Return the [x, y] coordinate for the center point of the cell that contains the specified text.  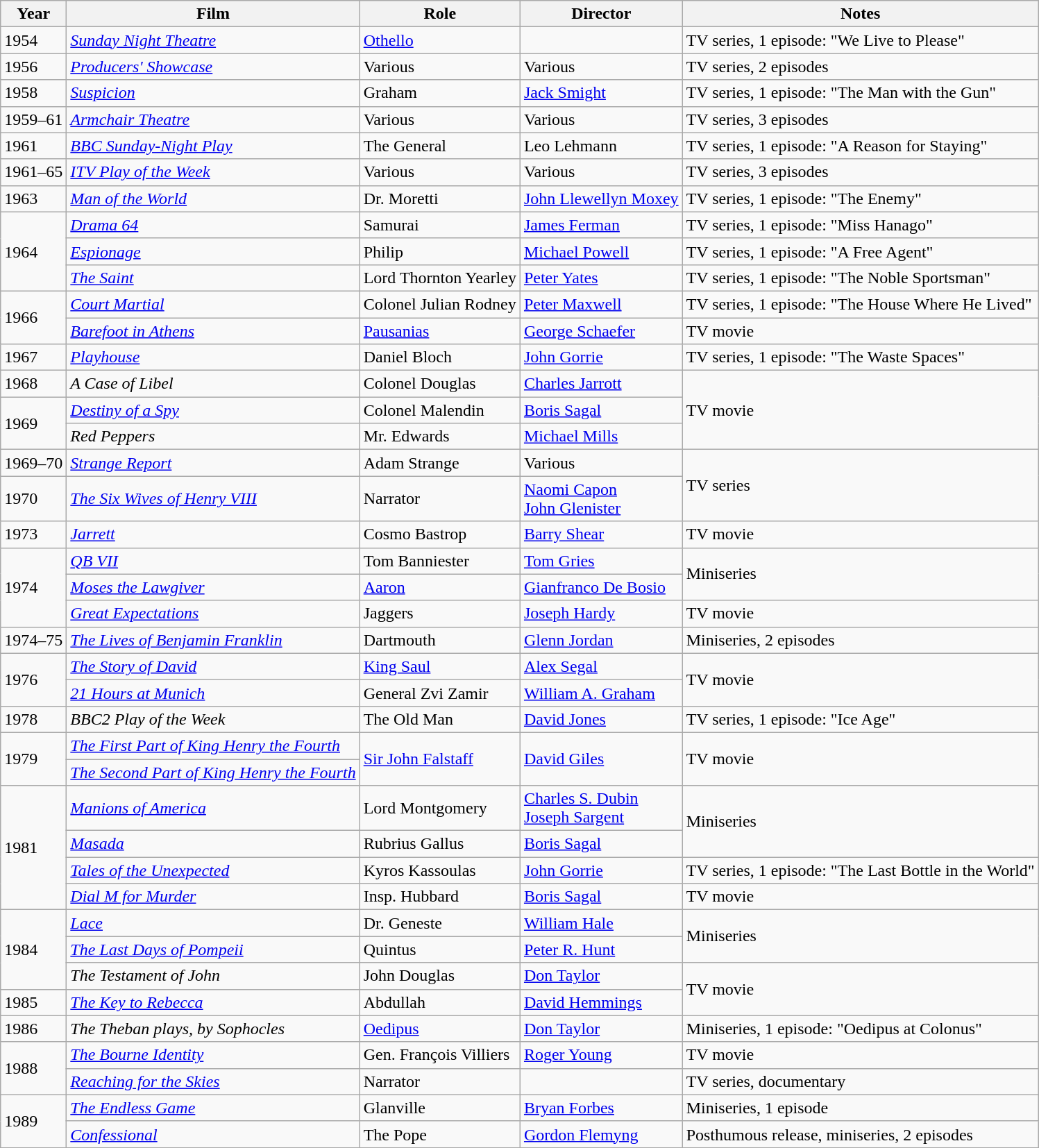
Film [213, 14]
1964 [33, 251]
Confessional [213, 1134]
James Ferman [601, 225]
Miniseries, 2 episodes [861, 640]
1969 [33, 423]
The Key to Rebecca [213, 1002]
TV series, 1 episode: "A Free Agent" [861, 251]
1959–61 [33, 119]
Gen. François Villiers [440, 1055]
Dial M for Murder [213, 897]
TV series, 1 episode: "Miss Hanago" [861, 225]
1986 [33, 1029]
Colonel Douglas [440, 384]
George Schaefer [601, 331]
Sunday Night Theatre [213, 40]
Peter Maxwell [601, 304]
Naomi CaponJohn Glenister [601, 498]
TV series, 2 episodes [861, 67]
Abdullah [440, 1002]
Miniseries, 1 episode: "Oedipus at Colonus" [861, 1029]
David Giles [601, 759]
The Second Part of King Henry the Fourth [213, 773]
Manions of America [213, 808]
1956 [33, 67]
Drama 64 [213, 225]
Samurai [440, 225]
Insp. Hubbard [440, 897]
King Saul [440, 666]
Tales of the Unexpected [213, 870]
Adam Strange [440, 463]
Red Peppers [213, 437]
1973 [33, 534]
1958 [33, 93]
1963 [33, 199]
Playhouse [213, 357]
The Old Man [440, 719]
William A. Graham [601, 693]
1984 [33, 949]
The Saint [213, 278]
1961 [33, 146]
Armchair Theatre [213, 119]
Dr. Geneste [440, 923]
1970 [33, 498]
TV series, 1 episode: "We Live to Please" [861, 40]
William Hale [601, 923]
Dartmouth [440, 640]
Reaching for the Skies [213, 1081]
21 Hours at Munich [213, 693]
1961–65 [33, 172]
Lord Thornton Yearley [440, 278]
The Theban plays, by Sophocles [213, 1029]
Barefoot in Athens [213, 331]
The Lives of Benjamin Franklin [213, 640]
Aaron [440, 587]
The First Part of King Henry the Fourth [213, 745]
Destiny of a Spy [213, 410]
Lord Montgomery [440, 808]
Year [33, 14]
1974 [33, 587]
Peter Yates [601, 278]
The Testament of John [213, 976]
Mr. Edwards [440, 437]
The Last Days of Pompeii [213, 949]
TV series, 1 episode: "The Man with the Gun" [861, 93]
Miniseries, 1 episode [861, 1108]
Great Expectations [213, 614]
Tom Banniester [440, 561]
QB VII [213, 561]
Bryan Forbes [601, 1108]
Quintus [440, 949]
Leo Lehmann [601, 146]
Lace [213, 923]
TV series, documentary [861, 1081]
Philip [440, 251]
The Six Wives of Henry VIII [213, 498]
ITV Play of the Week [213, 172]
The Bourne Identity [213, 1055]
Glenn Jordan [601, 640]
1969–70 [33, 463]
1989 [33, 1121]
Roger Young [601, 1055]
Michael Powell [601, 251]
1985 [33, 1002]
TV series, 1 episode: "Ice Age" [861, 719]
Court Martial [213, 304]
1974–75 [33, 640]
Othello [440, 40]
TV series, 1 episode: "The Noble Sportsman" [861, 278]
Jack Smight [601, 93]
Colonel Julian Rodney [440, 304]
Posthumous release, miniseries, 2 episodes [861, 1134]
Oedipus [440, 1029]
Gordon Flemyng [601, 1134]
TV series, 1 episode: "The Waste Spaces" [861, 357]
Jarrett [213, 534]
TV series, 1 episode: "The Last Bottle in the World" [861, 870]
Charles S. DubinJoseph Sargent [601, 808]
1976 [33, 679]
General Zvi Zamir [440, 693]
Colonel Malendin [440, 410]
Masada [213, 844]
Daniel Bloch [440, 357]
Producers' Showcase [213, 67]
Michael Mills [601, 437]
John Llewellyn Moxey [601, 199]
The Pope [440, 1134]
Sir John Falstaff [440, 759]
BBC Sunday-Night Play [213, 146]
David Jones [601, 719]
David Hemmings [601, 1002]
Peter R. Hunt [601, 949]
Joseph Hardy [601, 614]
The Endless Game [213, 1108]
Strange Report [213, 463]
Tom Gries [601, 561]
Glanville [440, 1108]
Charles Jarrott [601, 384]
TV series, 1 episode: "The House Where He Lived" [861, 304]
1981 [33, 848]
1988 [33, 1068]
Espionage [213, 251]
Alex Segal [601, 666]
Rubrius Gallus [440, 844]
Man of the World [213, 199]
John Douglas [440, 976]
TV series, 1 episode: "A Reason for Staying" [861, 146]
Dr. Moretti [440, 199]
A Case of Libel [213, 384]
The General [440, 146]
1954 [33, 40]
The Story of David [213, 666]
Barry Shear [601, 534]
TV series [861, 486]
Moses the Lawgiver [213, 587]
BBC2 Play of the Week [213, 719]
Suspicion [213, 93]
Gianfranco De Bosio [601, 587]
Graham [440, 93]
Jaggers [440, 614]
1966 [33, 317]
Director [601, 14]
Cosmo Bastrop [440, 534]
Pausanias [440, 331]
1968 [33, 384]
1978 [33, 719]
1979 [33, 759]
TV series, 1 episode: "The Enemy" [861, 199]
Kyros Kassoulas [440, 870]
1967 [33, 357]
Notes [861, 14]
Role [440, 14]
